From the cell containing the given text, extract its center point as (x, y) coordinate. 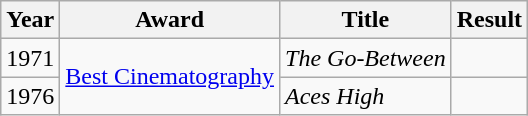
Title (366, 20)
1976 (30, 96)
Aces High (366, 96)
The Go-Between (366, 58)
Award (170, 20)
Best Cinematography (170, 77)
Year (30, 20)
Result (489, 20)
1971 (30, 58)
